Extract the [X, Y] coordinate from the center of the cell holding the provided text.  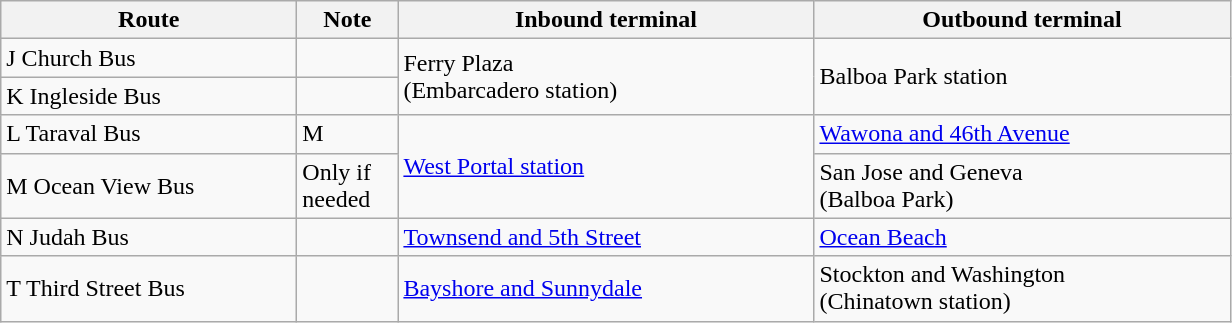
M [348, 134]
T Third Street Bus [149, 288]
K Ingleside Bus [149, 96]
Ocean Beach [1022, 237]
Wawona and 46th Avenue [1022, 134]
Inbound terminal [606, 20]
Only if needed [348, 186]
San Jose and Geneva(Balboa Park) [1022, 186]
Ferry Plaza(Embarcadero station) [606, 77]
M Ocean View Bus [149, 186]
Stockton and Washington(Chinatown station) [1022, 288]
Note [348, 20]
L Taraval Bus [149, 134]
N Judah Bus [149, 237]
West Portal station [606, 166]
J Church Bus [149, 58]
Townsend and 5th Street [606, 237]
Route [149, 20]
Bayshore and Sunnydale [606, 288]
Balboa Park station [1022, 77]
Outbound terminal [1022, 20]
